Identify which cell holds the provided text, then report its [X, Y] central coordinate. 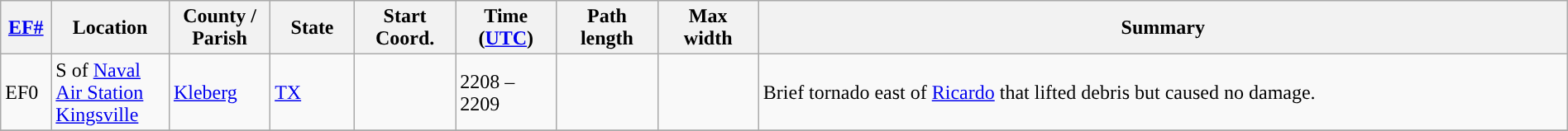
EF0 [26, 92]
Brief tornado east of Ricardo that lifted debris but caused no damage. [1163, 92]
Path length [607, 28]
Time (UTC) [506, 28]
State [313, 28]
2208 – 2209 [506, 92]
Location [111, 28]
Start Coord. [404, 28]
County / Parish [219, 28]
Summary [1163, 28]
Kleberg [219, 92]
Max width [708, 28]
S of Naval Air Station Kingsville [111, 92]
EF# [26, 28]
TX [313, 92]
